Output the [x, y] coordinate of the center of the cell containing the given text.  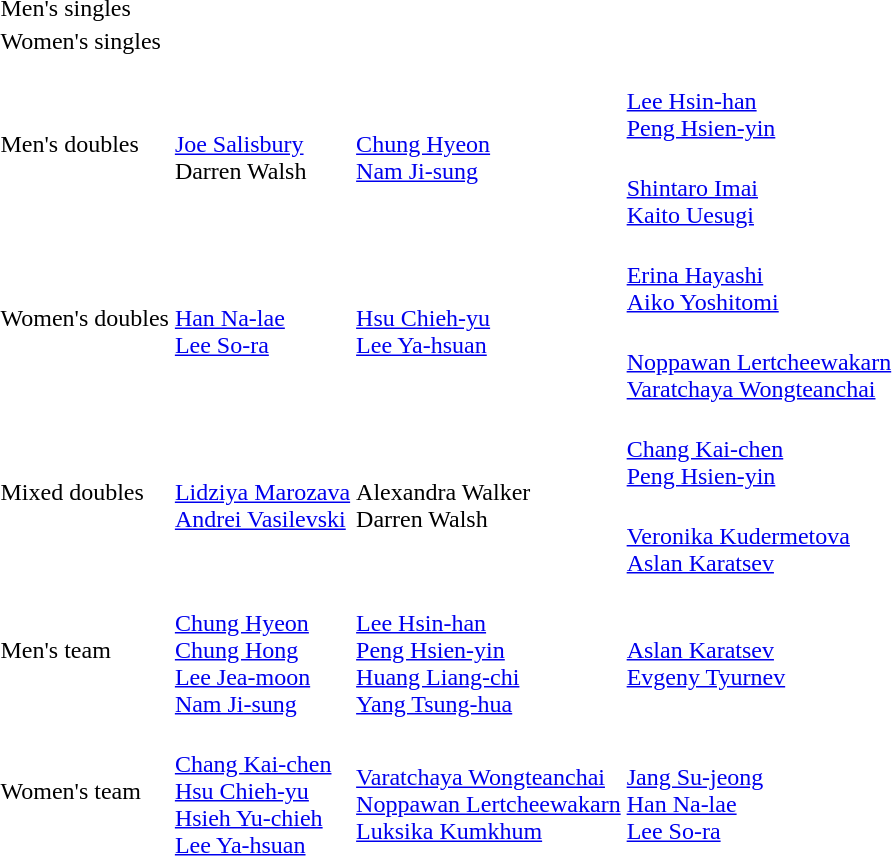
Joe SalisburyDarren Walsh [262, 144]
Chung HyeonNam Ji-sung [489, 144]
Han Na-laeLee So-ra [262, 318]
Hsu Chieh-yuLee Ya-hsuan [489, 318]
Lidziya MarozavaAndrei Vasilevski [262, 492]
Lee Hsin-hanPeng Hsien-yinHuang Liang-chiYang Tsung-hua [489, 650]
Alexandra WalkerDarren Walsh [489, 492]
Chung HyeonChung HongLee Jea-moonNam Ji-sung [262, 650]
